Search for the cell housing the specified text and yield its [x, y] center coordinate. 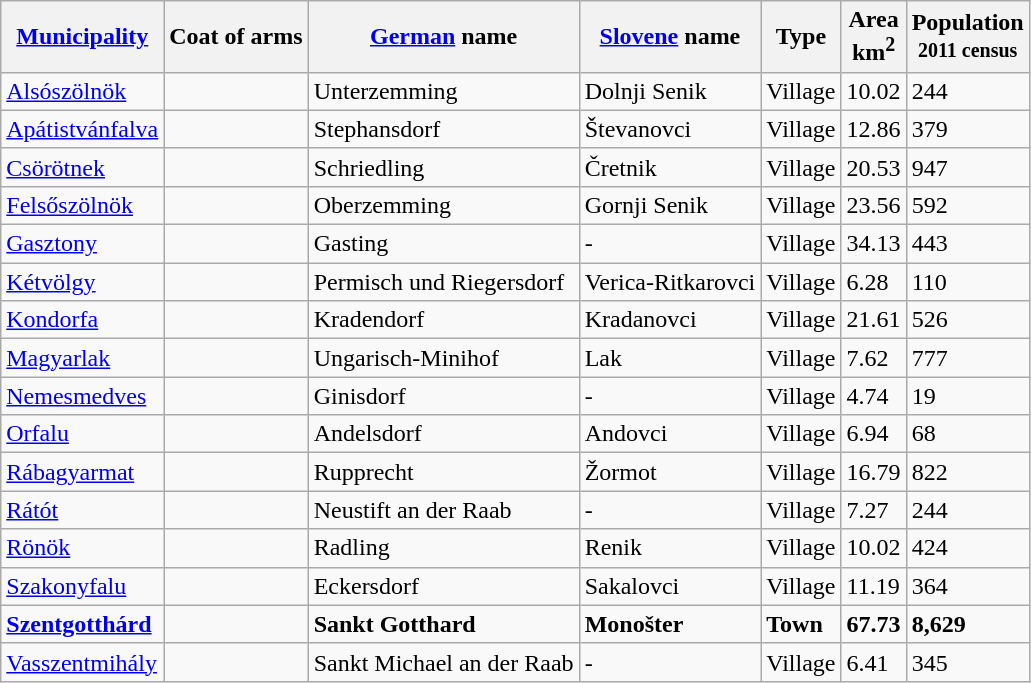
6.94 [874, 434]
Eckersdorf [444, 586]
Rábagyarmat [82, 472]
20.53 [874, 167]
Ginisdorf [444, 396]
Sankt Michael an der Raab [444, 662]
Žormot [670, 472]
Radling [444, 548]
Gasting [444, 244]
Municipality [82, 37]
Rupprecht [444, 472]
Čretnik [670, 167]
Orfalu [82, 434]
Renik [670, 548]
777 [968, 358]
Felsőszölnök [82, 205]
110 [968, 282]
Verica-Ritkarovci [670, 282]
6.41 [874, 662]
Neustift an der Raab [444, 510]
822 [968, 472]
German name [444, 37]
Areakm2 [874, 37]
Kradendorf [444, 320]
Unterzemming [444, 91]
Ungarisch-Minihof [444, 358]
Town [801, 624]
443 [968, 244]
4.74 [874, 396]
6.28 [874, 282]
Stephansdorf [444, 129]
Rönök [82, 548]
Kradanovci [670, 320]
12.86 [874, 129]
21.61 [874, 320]
364 [968, 586]
Csörötnek [82, 167]
67.73 [874, 624]
Sankt Gotthard [444, 624]
Gornji Senik [670, 205]
Type [801, 37]
Andelsdorf [444, 434]
Kétvölgy [82, 282]
Schriedling [444, 167]
Szentgotthárd [82, 624]
7.27 [874, 510]
526 [968, 320]
7.62 [874, 358]
Monošter [670, 624]
Alsószölnök [82, 91]
345 [968, 662]
Permisch und Riegersdorf [444, 282]
68 [968, 434]
16.79 [874, 472]
Szakonyfalu [82, 586]
34.13 [874, 244]
Population2011 census [968, 37]
Nemesmedves [82, 396]
Rátót [82, 510]
Števanovci [670, 129]
Kondorfa [82, 320]
11.19 [874, 586]
Vasszentmihály [82, 662]
Sakalovci [670, 586]
Oberzemming [444, 205]
592 [968, 205]
19 [968, 396]
Lak [670, 358]
23.56 [874, 205]
Apátistvánfalva [82, 129]
947 [968, 167]
8,629 [968, 624]
Gasztony [82, 244]
Coat of arms [236, 37]
Andovci [670, 434]
424 [968, 548]
379 [968, 129]
Dolnji Senik [670, 91]
Slovene name [670, 37]
Magyarlak [82, 358]
